Locate the cell with the specified text and output its (X, Y) center coordinate. 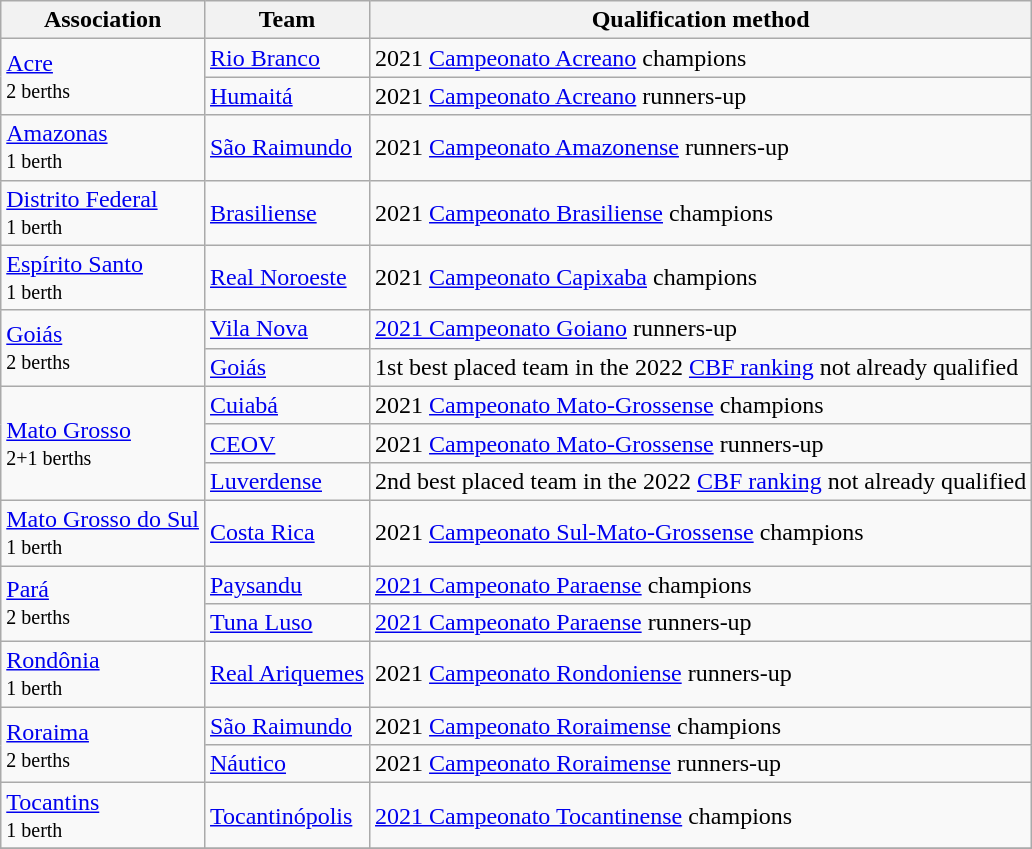
Pará2 berths (103, 604)
Tuna Luso (286, 623)
Acre2 berths (103, 77)
2021 Campeonato Roraimense champions (701, 726)
Humaitá (286, 96)
Paysandu (286, 585)
Cuiabá (286, 405)
Real Ariquemes (286, 674)
Espírito Santo1 berth (103, 278)
2021 Campeonato Brasiliense champions (701, 212)
Team (286, 20)
2021 Campeonato Tocantinense champions (701, 816)
2021 Campeonato Mato-Grossense runners-up (701, 443)
Luverdense (286, 481)
Costa Rica (286, 532)
CEOV (286, 443)
2021 Campeonato Mato-Grossense champions (701, 405)
2021 Campeonato Acreano champions (701, 58)
Goiás2 berths (103, 348)
Distrito Federal1 berth (103, 212)
Tocantinópolis (286, 816)
2021 Campeonato Roraimense runners-up (701, 764)
2021 Campeonato Paraense champions (701, 585)
Vila Nova (286, 329)
2021 Campeonato Acreano runners-up (701, 96)
Rio Branco (286, 58)
2021 Campeonato Goiano runners-up (701, 329)
2021 Campeonato Amazonense runners-up (701, 148)
2021 Campeonato Paraense runners-up (701, 623)
2021 Campeonato Sul-Mato-Grossense champions (701, 532)
Brasiliense (286, 212)
Mato Grosso do Sul1 berth (103, 532)
Qualification method (701, 20)
Mato Grosso2+1 berths (103, 443)
Rondônia1 berth (103, 674)
2nd best placed team in the 2022 CBF ranking not already qualified (701, 481)
Goiás (286, 367)
Association (103, 20)
2021 Campeonato Rondoniense runners-up (701, 674)
2021 Campeonato Capixaba champions (701, 278)
Real Noroeste (286, 278)
Náutico (286, 764)
1st best placed team in the 2022 CBF ranking not already qualified (701, 367)
Tocantins1 berth (103, 816)
Roraima2 berths (103, 745)
Amazonas1 berth (103, 148)
